Extract the (X, Y) coordinate from the center of the cell holding the provided text.  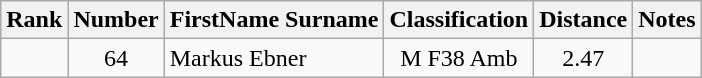
Classification (459, 20)
FirstName Surname (274, 20)
2.47 (584, 58)
M F38 Amb (459, 58)
Markus Ebner (274, 58)
64 (116, 58)
Notes (667, 20)
Distance (584, 20)
Number (116, 20)
Rank (34, 20)
